Pinpoint the cell where the given text exists, returning its (X, Y) midpoint coordinate. 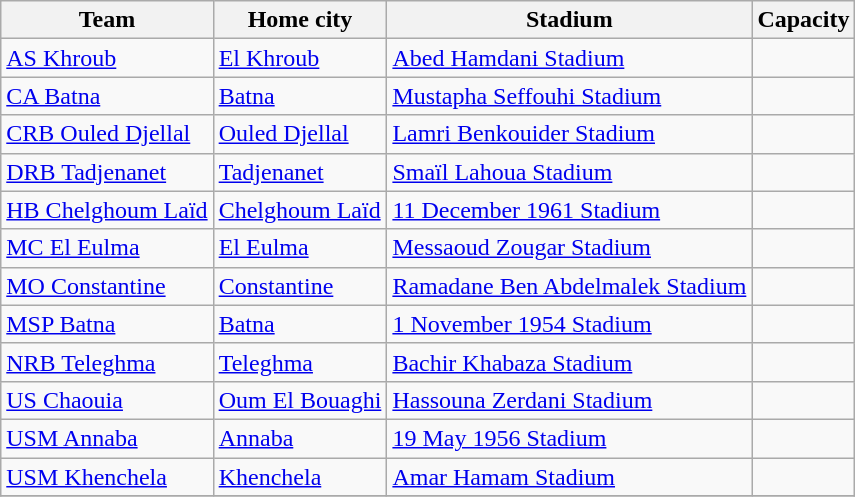
Team (107, 20)
USM Khenchela (107, 477)
Abed Hamdani Stadium (570, 58)
Teleghma (300, 362)
Ouled Djellal (300, 134)
MO Constantine (107, 286)
Lamri Benkouider Stadium (570, 134)
MSP Batna (107, 324)
Bachir Khabaza Stadium (570, 362)
Capacity (804, 20)
DRB Tadjenanet (107, 172)
1 November 1954 Stadium (570, 324)
Tadjenanet (300, 172)
Mustapha Seffouhi Stadium (570, 96)
USM Annaba (107, 438)
AS Khroub (107, 58)
Messaoud Zougar Stadium (570, 248)
Khenchela (300, 477)
HB Chelghoum Laïd (107, 210)
Amar Hamam Stadium (570, 477)
11 December 1961 Stadium (570, 210)
US Chaouia (107, 400)
CA Batna (107, 96)
El Khroub (300, 58)
El Eulma (300, 248)
Home city (300, 20)
CRB Ouled Djellal (107, 134)
MC El Eulma (107, 248)
Hassouna Zerdani Stadium (570, 400)
Smaïl Lahoua Stadium (570, 172)
Constantine (300, 286)
Oum El Bouaghi (300, 400)
Annaba (300, 438)
Stadium (570, 20)
NRB Teleghma (107, 362)
19 May 1956 Stadium (570, 438)
Ramadane Ben Abdelmalek Stadium (570, 286)
Chelghoum Laïd (300, 210)
